Locate the cell with the specified text and output its (x, y) center coordinate. 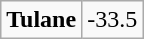
Tulane (42, 19)
-33.5 (112, 19)
